Return the [X, Y] coordinate for the center point of the cell that contains the specified text.  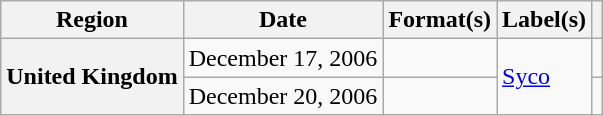
Region [92, 20]
United Kingdom [92, 77]
December 20, 2006 [283, 96]
December 17, 2006 [283, 58]
Syco [544, 77]
Format(s) [440, 20]
Date [283, 20]
Label(s) [544, 20]
